From the cell containing the given text, extract its center point as (X, Y) coordinate. 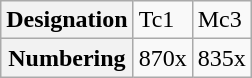
870x (162, 58)
Mc3 (222, 20)
Numbering (67, 58)
835x (222, 58)
Designation (67, 20)
Tc1 (162, 20)
